Identify which cell holds the provided text, then report its (X, Y) central coordinate. 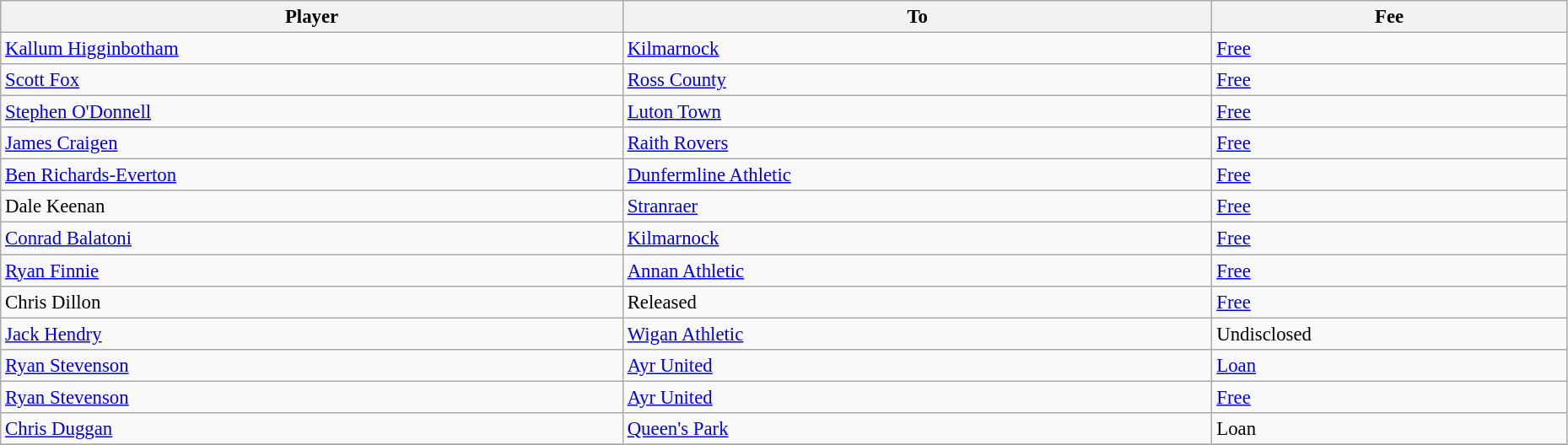
Ross County (918, 80)
Stranraer (918, 206)
Stephen O'Donnell (312, 112)
Conrad Balatoni (312, 239)
To (918, 17)
Scott Fox (312, 80)
Raith Rovers (918, 143)
Jack Hendry (312, 334)
Ryan Finnie (312, 271)
Dunfermline Athletic (918, 175)
Player (312, 17)
Kallum Higginbotham (312, 49)
Dale Keenan (312, 206)
Chris Duggan (312, 429)
Chris Dillon (312, 302)
Ben Richards-Everton (312, 175)
Wigan Athletic (918, 334)
Luton Town (918, 112)
Undisclosed (1389, 334)
Annan Athletic (918, 271)
Queen's Park (918, 429)
Released (918, 302)
Fee (1389, 17)
James Craigen (312, 143)
